Extract the (X, Y) coordinate from the center of the cell holding the provided text.  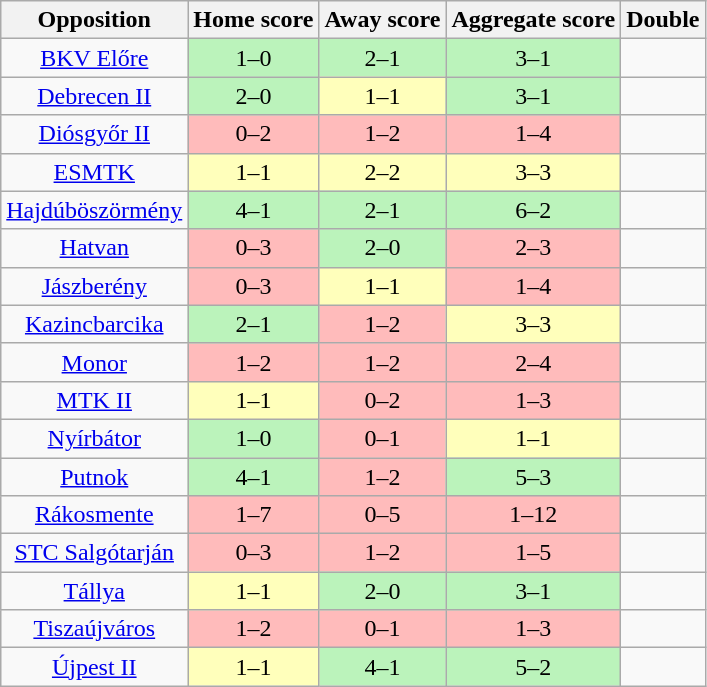
STC Salgótarján (94, 553)
Újpest II (94, 667)
1–5 (534, 553)
MTK II (94, 400)
0–5 (382, 515)
Hatvan (94, 248)
Debrecen II (94, 96)
Aggregate score (534, 20)
1–12 (534, 515)
2–2 (382, 172)
1–7 (254, 515)
5–2 (534, 667)
Rákosmente (94, 515)
ESMTK (94, 172)
Kazincbarcika (94, 324)
5–3 (534, 477)
6–2 (534, 210)
Jászberény (94, 286)
Nyírbátor (94, 438)
Putnok (94, 477)
Diósgyőr II (94, 134)
Home score (254, 20)
Double (663, 20)
Tiszaújváros (94, 629)
2–3 (534, 248)
Hajdúböszörmény (94, 210)
2–4 (534, 362)
Opposition (94, 20)
Monor (94, 362)
BKV Előre (94, 58)
Away score (382, 20)
Tállya (94, 591)
